Locate the cell with the specified text and output its [x, y] center coordinate. 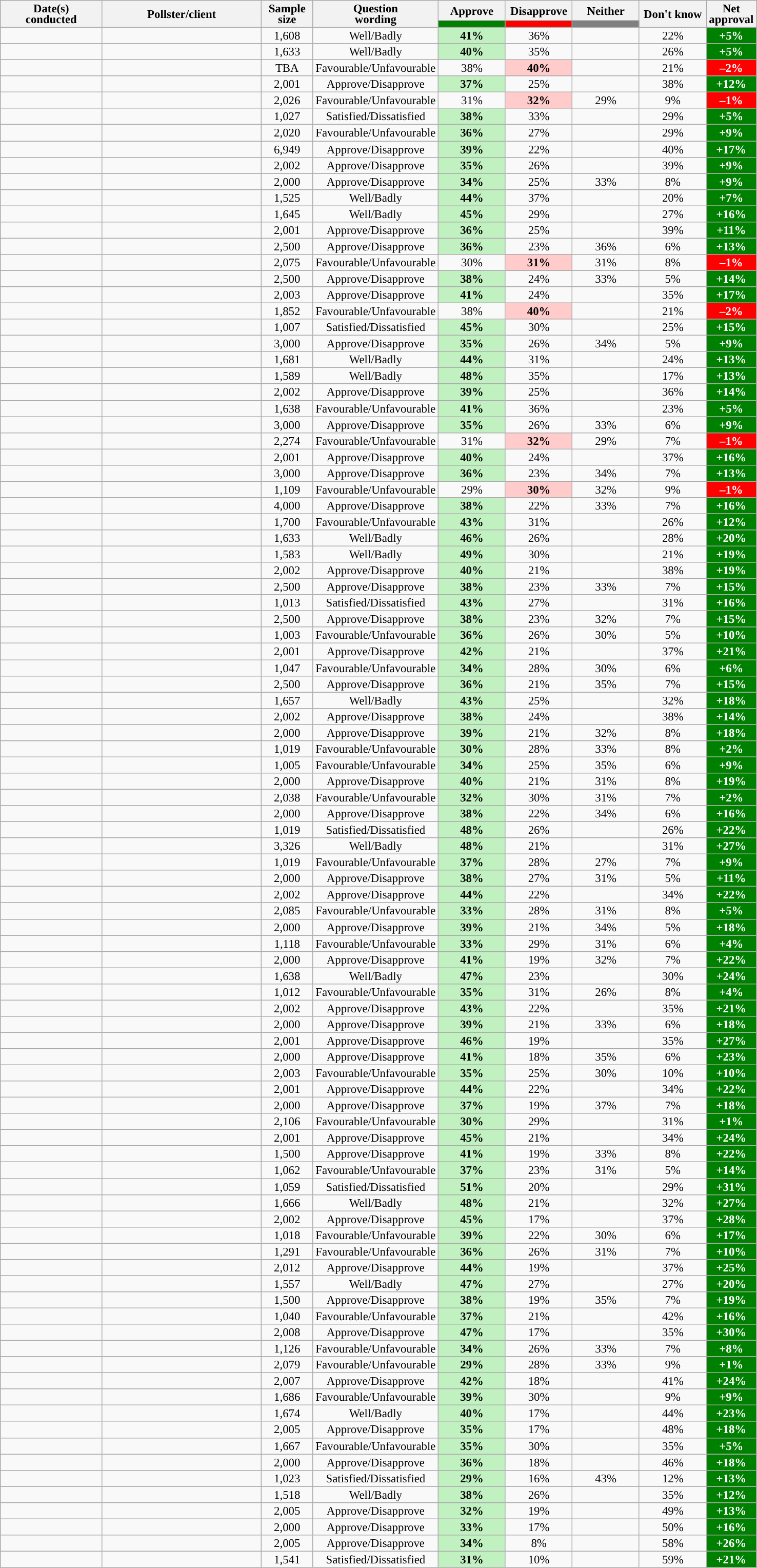
1,666 [287, 1203]
Date(s)conducted [51, 14]
1,040 [287, 1316]
1,608 [287, 36]
1,645 [287, 214]
+7% [731, 198]
1,005 [287, 765]
Approve [472, 10]
1,541 [287, 1559]
1,109 [287, 489]
1,518 [287, 1495]
2,075 [287, 263]
+28% [731, 1219]
1,118 [287, 944]
1,686 [287, 1397]
4,000 [287, 506]
1,674 [287, 1414]
16% [539, 1478]
1,062 [287, 1170]
Net approval [731, 14]
2,106 [287, 1122]
1,291 [287, 1251]
+31% [731, 1187]
2,085 [287, 911]
2,274 [287, 441]
1,667 [287, 1446]
2,020 [287, 133]
12% [673, 1478]
Don't know [673, 14]
1,557 [287, 1284]
1,589 [287, 376]
+30% [731, 1332]
2,026 [287, 101]
1,018 [287, 1235]
Questionwording [375, 14]
59% [673, 1559]
58% [673, 1543]
1,059 [287, 1187]
1,583 [287, 555]
1,852 [287, 311]
1,126 [287, 1349]
1,525 [287, 198]
2,038 [287, 797]
+26% [731, 1543]
TBA [287, 68]
1,657 [287, 700]
Sample size [287, 14]
Pollster/client [182, 14]
3,326 [287, 846]
2,012 [287, 1268]
+8% [731, 1349]
Disapprove [539, 10]
2,079 [287, 1365]
1,700 [287, 522]
50% [673, 1527]
1,007 [287, 327]
1,003 [287, 635]
+6% [731, 668]
Neither [606, 10]
+25% [731, 1268]
6,949 [287, 149]
1,027 [287, 117]
2,007 [287, 1381]
51% [472, 1187]
1,012 [287, 992]
1,681 [287, 360]
1,047 [287, 668]
1,023 [287, 1478]
2,008 [287, 1332]
1,013 [287, 603]
